Locate the cell with the specified text and output its [X, Y] center coordinate. 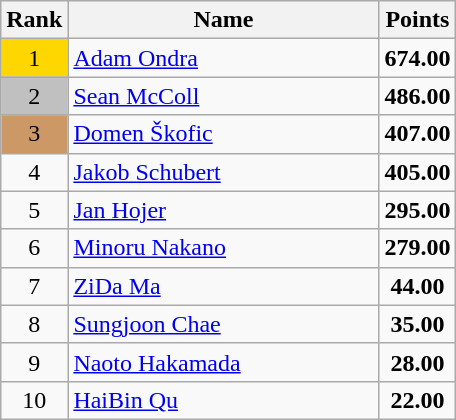
6 [34, 248]
Jan Hojer [224, 210]
28.00 [418, 362]
44.00 [418, 286]
ZiDa Ma [224, 286]
4 [34, 172]
Jakob Schubert [224, 172]
9 [34, 362]
Domen Škofic [224, 134]
295.00 [418, 210]
5 [34, 210]
407.00 [418, 134]
Rank [34, 20]
7 [34, 286]
1 [34, 58]
35.00 [418, 324]
Sean McColl [224, 96]
Points [418, 20]
8 [34, 324]
Sungjoon Chae [224, 324]
486.00 [418, 96]
2 [34, 96]
22.00 [418, 400]
HaiBin Qu [224, 400]
405.00 [418, 172]
10 [34, 400]
3 [34, 134]
Naoto Hakamada [224, 362]
Adam Ondra [224, 58]
Name [224, 20]
674.00 [418, 58]
Minoru Nakano [224, 248]
279.00 [418, 248]
